Find where the given text appears and provide that cell's center as [X, Y] coordinate. 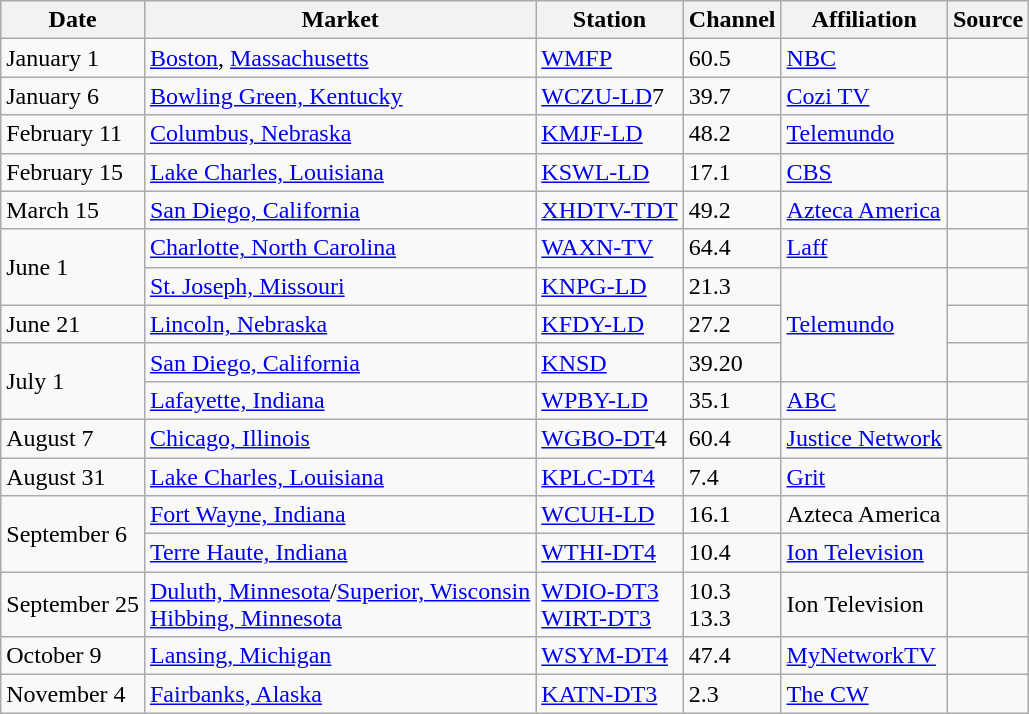
St. Joseph, Missouri [340, 286]
Lansing, Michigan [340, 656]
2.3 [732, 694]
Fairbanks, Alaska [340, 694]
January 6 [73, 96]
Lincoln, Nebraska [340, 324]
January 1 [73, 58]
Charlotte, North Carolina [340, 248]
KMJF-LD [610, 134]
WAXN-TV [610, 248]
Lafayette, Indiana [340, 400]
KNPG-LD [610, 286]
Channel [732, 20]
WTHI-DT4 [610, 553]
Bowling Green, Kentucky [340, 96]
Station [610, 20]
27.2 [732, 324]
KATN-DT3 [610, 694]
September 6 [73, 534]
Boston, Massachusetts [340, 58]
February 11 [73, 134]
10.313.3 [732, 604]
64.4 [732, 248]
16.1 [732, 515]
KPLC-DT4 [610, 477]
Duluth, Minnesota/Superior, WisconsinHibbing, Minnesota [340, 604]
Columbus, Nebraska [340, 134]
39.7 [732, 96]
49.2 [732, 210]
47.4 [732, 656]
39.20 [732, 362]
Laff [864, 248]
35.1 [732, 400]
60.4 [732, 438]
Cozi TV [864, 96]
MyNetworkTV [864, 656]
Justice Network [864, 438]
60.5 [732, 58]
Fort Wayne, Indiana [340, 515]
WDIO-DT3WIRT-DT3 [610, 604]
Source [988, 20]
September 25 [73, 604]
WPBY-LD [610, 400]
KFDY-LD [610, 324]
KSWL-LD [610, 172]
ABC [864, 400]
August 7 [73, 438]
August 31 [73, 477]
7.4 [732, 477]
WCZU-LD7 [610, 96]
Affiliation [864, 20]
17.1 [732, 172]
Chicago, Illinois [340, 438]
March 15 [73, 210]
48.2 [732, 134]
February 15 [73, 172]
Market [340, 20]
WGBO-DT4 [610, 438]
Terre Haute, Indiana [340, 553]
October 9 [73, 656]
10.4 [732, 553]
The CW [864, 694]
Date [73, 20]
XHDTV-TDT [610, 210]
NBC [864, 58]
21.3 [732, 286]
WCUH-LD [610, 515]
November 4 [73, 694]
Grit [864, 477]
KNSD [610, 362]
June 21 [73, 324]
WSYM-DT4 [610, 656]
June 1 [73, 267]
July 1 [73, 381]
CBS [864, 172]
WMFP [610, 58]
